From the cell containing the given text, extract its center point as (x, y) coordinate. 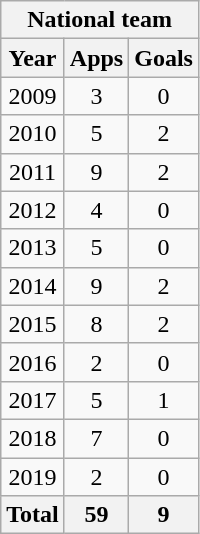
2016 (33, 362)
2009 (33, 96)
2014 (33, 286)
Goals (164, 58)
2018 (33, 438)
1 (164, 400)
2019 (33, 477)
2015 (33, 324)
2013 (33, 248)
Total (33, 515)
4 (96, 210)
National team (100, 20)
Apps (96, 58)
7 (96, 438)
2012 (33, 210)
Year (33, 58)
8 (96, 324)
2011 (33, 172)
2010 (33, 134)
2017 (33, 400)
3 (96, 96)
59 (96, 515)
